Identify which cell holds the provided text, then report its [X, Y] central coordinate. 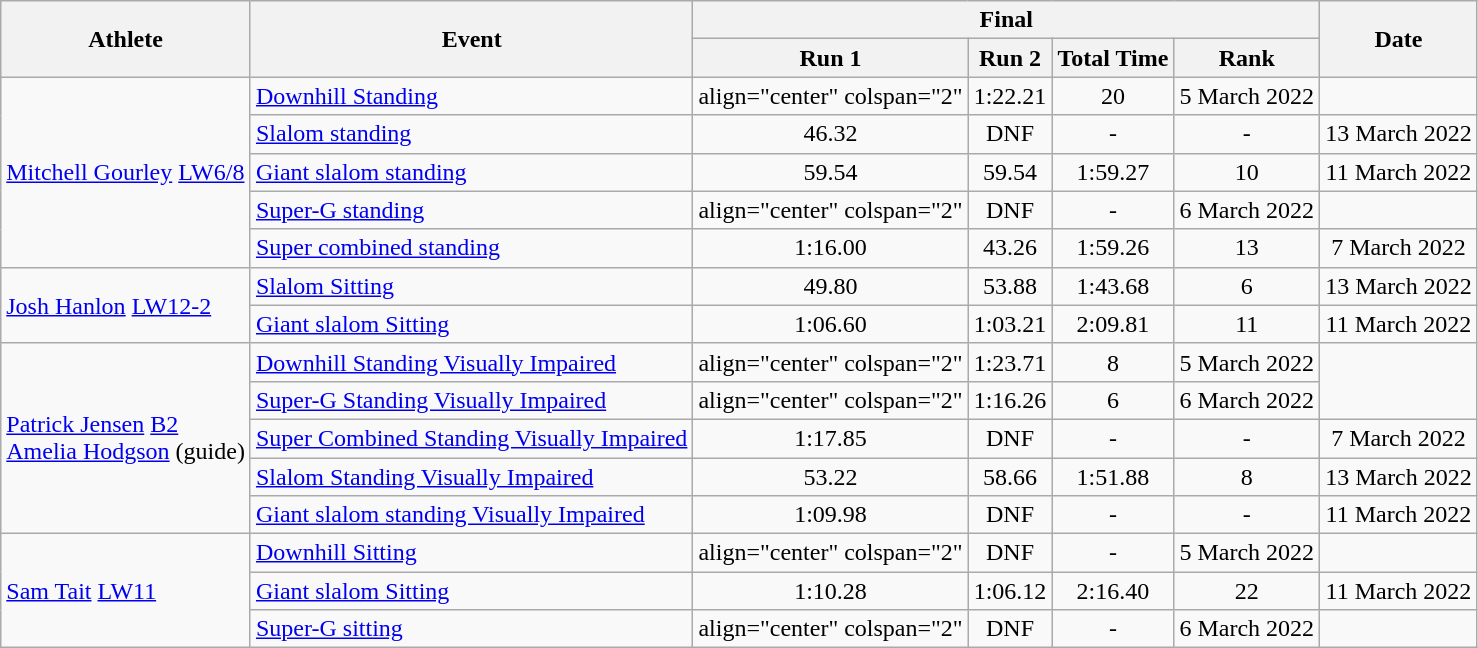
2:09.81 [1113, 324]
1:06.12 [1010, 591]
Super-G Standing Visually Impaired [471, 400]
1:23.71 [1010, 362]
Giant slalom standing [471, 172]
Date [1399, 39]
Downhill Sitting [471, 553]
1:59.26 [1113, 248]
1:03.21 [1010, 324]
Run 2 [1010, 58]
Final [1006, 20]
58.66 [1010, 477]
Total Time [1113, 58]
1:16.26 [1010, 400]
Patrick Jensen B2 Amelia Hodgson (guide) [126, 438]
Athlete [126, 39]
43.26 [1010, 248]
Super combined standing [471, 248]
Slalom Sitting [471, 286]
49.80 [830, 286]
1:09.98 [830, 515]
2:16.40 [1113, 591]
13 [1247, 248]
11 [1247, 324]
Giant slalom standing Visually Impaired [471, 515]
22 [1247, 591]
Sam Tait LW11 [126, 591]
1:06.60 [830, 324]
Super Combined Standing Visually Impaired [471, 438]
Slalom Standing Visually Impaired [471, 477]
1:43.68 [1113, 286]
1:59.27 [1113, 172]
Josh Hanlon LW12-2 [126, 305]
1:10.28 [830, 591]
1:17.85 [830, 438]
Rank [1247, 58]
10 [1247, 172]
Event [471, 39]
53.88 [1010, 286]
Downhill Standing Visually Impaired [471, 362]
Super-G standing [471, 210]
53.22 [830, 477]
46.32 [830, 134]
1:22.21 [1010, 96]
1:51.88 [1113, 477]
Mitchell Gourley LW6/8 [126, 172]
Slalom standing [471, 134]
Super-G sitting [471, 629]
20 [1113, 96]
Downhill Standing [471, 96]
1:16.00 [830, 248]
Run 1 [830, 58]
